Search for the cell housing the specified text and yield its (X, Y) center coordinate. 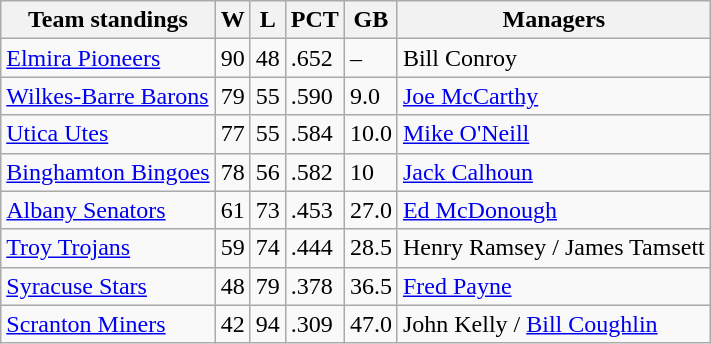
Joe McCarthy (554, 96)
Mike O'Neill (554, 134)
36.5 (370, 286)
Scranton Miners (108, 324)
Binghamton Bingoes (108, 172)
Elmira Pioneers (108, 58)
Ed McDonough (554, 210)
.453 (314, 210)
Utica Utes (108, 134)
.582 (314, 172)
W (232, 20)
Syracuse Stars (108, 286)
90 (232, 58)
.378 (314, 286)
59 (232, 248)
10 (370, 172)
.584 (314, 134)
42 (232, 324)
56 (268, 172)
28.5 (370, 248)
61 (232, 210)
Bill Conroy (554, 58)
GB (370, 20)
74 (268, 248)
John Kelly / Bill Coughlin (554, 324)
47.0 (370, 324)
Troy Trojans (108, 248)
PCT (314, 20)
Managers (554, 20)
Henry Ramsey / James Tamsett (554, 248)
.652 (314, 58)
94 (268, 324)
78 (232, 172)
10.0 (370, 134)
L (268, 20)
77 (232, 134)
Albany Senators (108, 210)
.590 (314, 96)
Jack Calhoun (554, 172)
73 (268, 210)
27.0 (370, 210)
.309 (314, 324)
.444 (314, 248)
9.0 (370, 96)
Fred Payne (554, 286)
Wilkes-Barre Barons (108, 96)
– (370, 58)
Team standings (108, 20)
